Detect which cell encompasses the target text, then output its [X, Y] center coordinate. 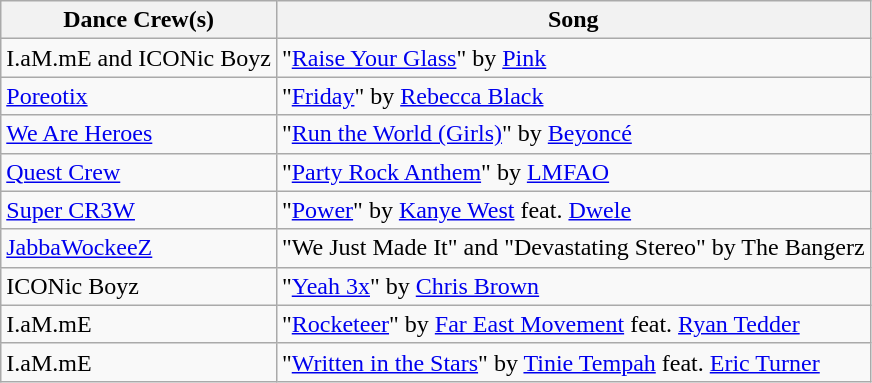
"Run the World (Girls)" by Beyoncé [573, 134]
"Written in the Stars" by Tinie Tempah feat. Eric Turner [573, 362]
Song [573, 20]
"Friday" by Rebecca Black [573, 96]
"We Just Made It" and "Devastating Stereo" by The Bangerz [573, 248]
I.aM.mE and ICONic Boyz [139, 58]
We Are Heroes [139, 134]
"Party Rock Anthem" by LMFAO [573, 172]
JabbaWockeeZ [139, 248]
"Raise Your Glass" by Pink [573, 58]
Dance Crew(s) [139, 20]
Super CR3W [139, 210]
Quest Crew [139, 172]
Poreotix [139, 96]
"Rocketeer" by Far East Movement feat. Ryan Tedder [573, 324]
"Power" by Kanye West feat. Dwele [573, 210]
ICONic Boyz [139, 286]
"Yeah 3x" by Chris Brown [573, 286]
